Extract the (x, y) coordinate from the center of the cell holding the provided text.  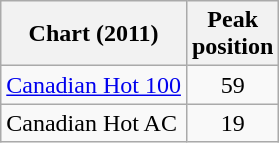
59 (232, 85)
Peakposition (232, 34)
Chart (2011) (94, 34)
Canadian Hot AC (94, 123)
Canadian Hot 100 (94, 85)
19 (232, 123)
